Return (X, Y) of the center of cell containing provided text 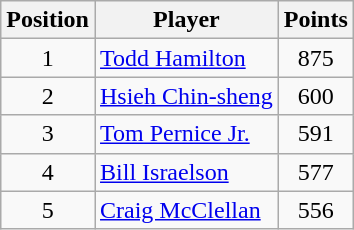
Craig McClellan (186, 210)
Player (186, 20)
2 (48, 96)
600 (316, 96)
591 (316, 134)
1 (48, 58)
875 (316, 58)
Hsieh Chin-sheng (186, 96)
577 (316, 172)
4 (48, 172)
Points (316, 20)
Bill Israelson (186, 172)
Todd Hamilton (186, 58)
556 (316, 210)
5 (48, 210)
3 (48, 134)
Tom Pernice Jr. (186, 134)
Position (48, 20)
